Detect which cell encompasses the target text, then output its (X, Y) center coordinate. 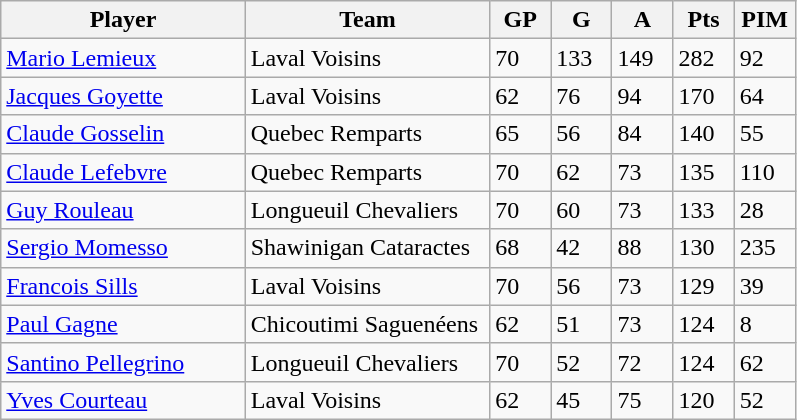
A (642, 20)
282 (704, 58)
110 (764, 172)
Player (123, 20)
Santino Pellegrino (123, 362)
39 (764, 286)
65 (520, 134)
84 (642, 134)
Yves Courteau (123, 400)
120 (704, 400)
60 (582, 210)
129 (704, 286)
130 (704, 248)
140 (704, 134)
76 (582, 96)
PIM (764, 20)
68 (520, 248)
Claude Gosselin (123, 134)
92 (764, 58)
Paul Gagne (123, 324)
Claude Lefebvre (123, 172)
72 (642, 362)
45 (582, 400)
51 (582, 324)
55 (764, 134)
Team (367, 20)
Shawinigan Cataractes (367, 248)
GP (520, 20)
Pts (704, 20)
G (582, 20)
Guy Rouleau (123, 210)
28 (764, 210)
Mario Lemieux (123, 58)
135 (704, 172)
235 (764, 248)
64 (764, 96)
Francois Sills (123, 286)
8 (764, 324)
88 (642, 248)
94 (642, 96)
Sergio Momesso (123, 248)
170 (704, 96)
42 (582, 248)
Jacques Goyette (123, 96)
Chicoutimi Saguenéens (367, 324)
75 (642, 400)
149 (642, 58)
